Return the (X, Y) coordinate for the center point of the cell that contains the specified text.  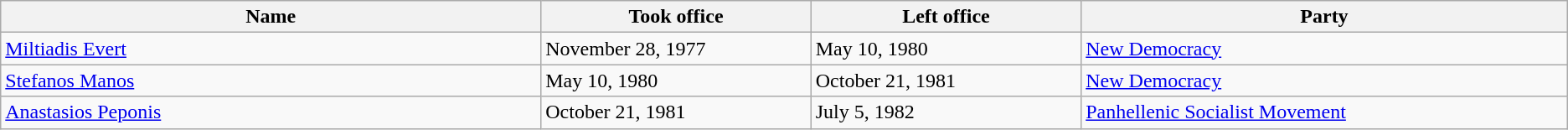
Stefanos Manos (271, 81)
November 28, 1977 (676, 49)
Took office (676, 17)
Left office (946, 17)
Panhellenic Socialist Movement (1325, 112)
Miltiadis Evert (271, 49)
Anastasios Peponis (271, 112)
Name (271, 17)
July 5, 1982 (946, 112)
Party (1325, 17)
